Provide the [X, Y] coordinate of the cell's center where the given text is located.  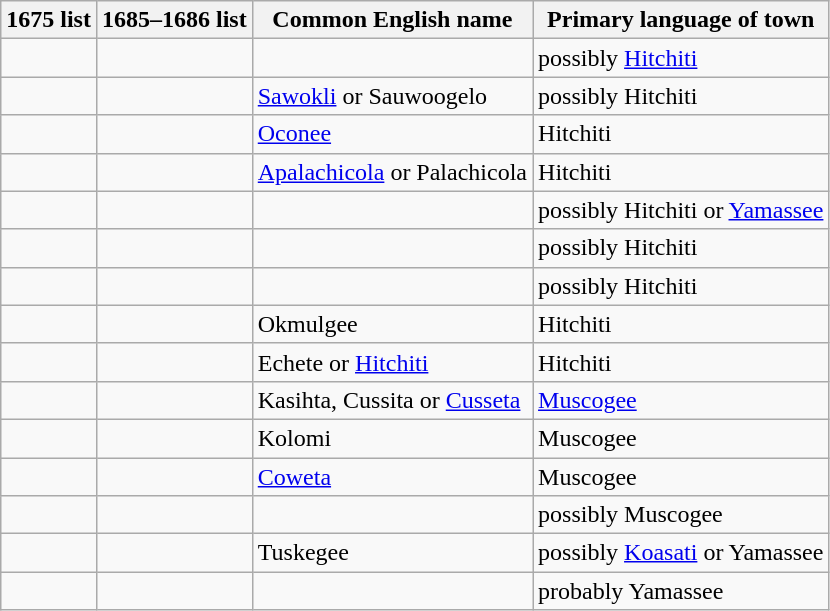
Oconee [392, 134]
possibly Hitchiti or Yamassee [681, 210]
1685–1686 list [174, 20]
Apalachicola or Palachicola [392, 172]
Common English name [392, 20]
Kasihta, Cussita or Cusseta [392, 400]
possibly Koasati or Yamassee [681, 553]
Sawokli or Sauwoogelo [392, 96]
probably Yamassee [681, 591]
possibly Muscogee [681, 515]
Echete or Hitchiti [392, 362]
1675 list [49, 20]
Primary language of town [681, 20]
Coweta [392, 477]
Tuskegee [392, 553]
Kolomi [392, 438]
Okmulgee [392, 324]
